Provide the [X, Y] coordinate of the cell's center where the given text is located.  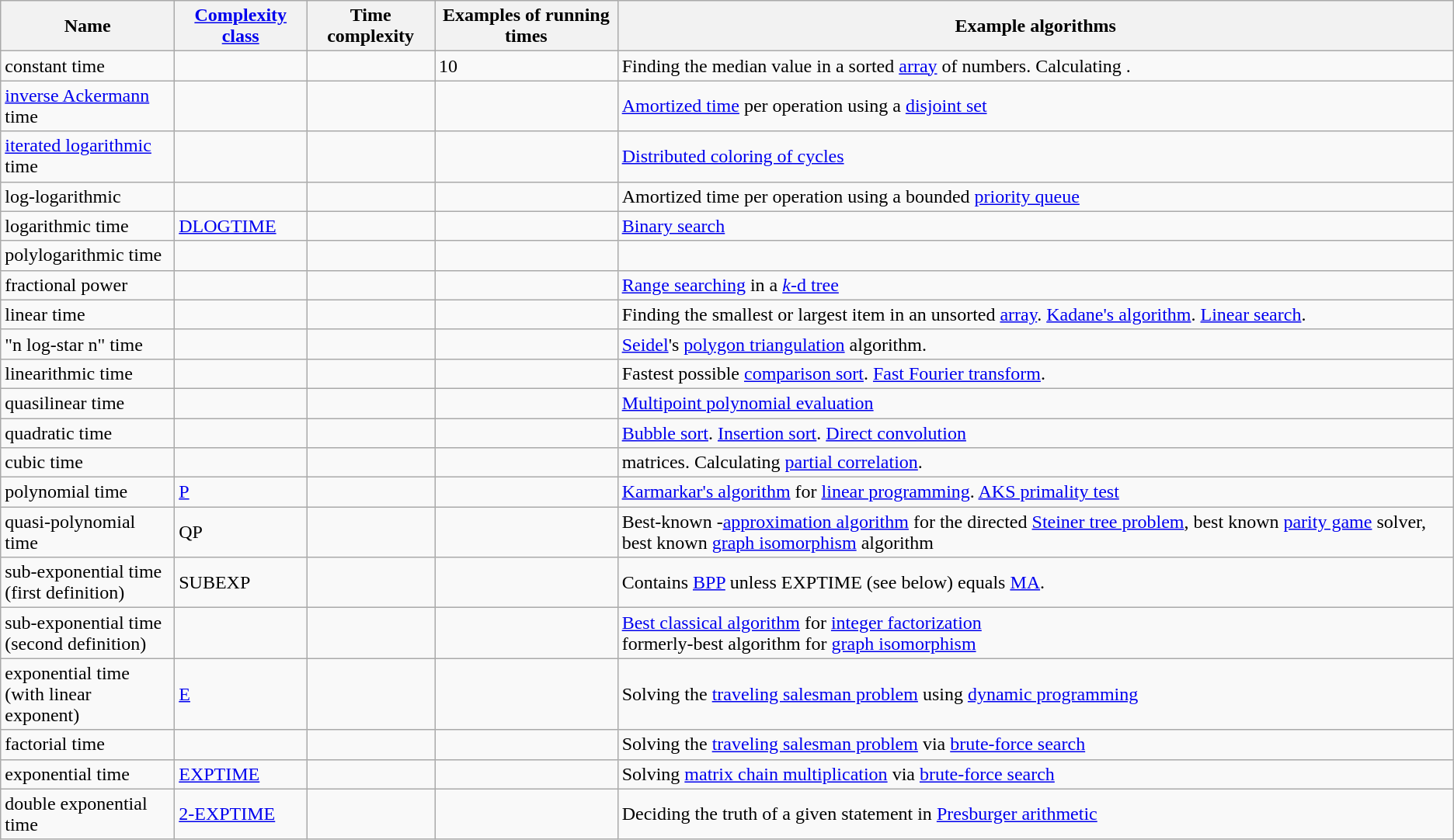
DLOGTIME [241, 226]
E [241, 694]
P [241, 492]
Range searching in a k-d tree [1035, 285]
Time complexity [371, 26]
QP [241, 533]
exponential time(with linear exponent) [88, 694]
quasi-polynomial time [88, 533]
exponential time [88, 774]
Name [88, 26]
Binary search [1035, 226]
Fastest possible comparison sort. Fast Fourier transform. [1035, 373]
Solving matrix chain multiplication via brute-force search [1035, 774]
Bubble sort. Insertion sort. Direct convolution [1035, 432]
Karmarkar's algorithm for linear programming. AKS primality test [1035, 492]
2-EXPTIME [241, 814]
inverse Ackermann time [88, 106]
linearithmic time [88, 373]
Best classical algorithm for integer factorizationformerly-best algorithm for graph isomorphism [1035, 633]
logarithmic time [88, 226]
iterated logarithmic time [88, 157]
polynomial time [88, 492]
Seidel's polygon triangulation algorithm. [1035, 344]
Distributed coloring of cycles [1035, 157]
Finding the median value in a sorted array of numbers. Calculating . [1035, 66]
matrices. Calculating partial correlation. [1035, 463]
quadratic time [88, 432]
polylogarithmic time [88, 255]
Examples of running times [527, 26]
constant time [88, 66]
cubic time [88, 463]
"n log-star n" time [88, 344]
EXPTIME [241, 774]
fractional power [88, 285]
Example algorithms [1035, 26]
Amortized time per operation using a bounded priority queue [1035, 196]
Solving the traveling salesman problem via brute-force search [1035, 745]
SUBEXP [241, 582]
Best-known -approximation algorithm for the directed Steiner tree problem, best known parity game solver, best known graph isomorphism algorithm [1035, 533]
Complexity class [241, 26]
Finding the smallest or largest item in an unsorted array. Kadane's algorithm. Linear search. [1035, 314]
sub-exponential time(second definition) [88, 633]
log-logarithmic [88, 196]
Contains BPP unless EXPTIME (see below) equals MA. [1035, 582]
Multipoint polynomial evaluation [1035, 403]
Deciding the truth of a given statement in Presburger arithmetic [1035, 814]
sub-exponential time(first definition) [88, 582]
10 [527, 66]
factorial time [88, 745]
double exponential time [88, 814]
Amortized time per operation using a disjoint set [1035, 106]
quasilinear time [88, 403]
linear time [88, 314]
Solving the traveling salesman problem using dynamic programming [1035, 694]
